Capture the cell that displays the provided text and extract its [x, y] central coordinate. 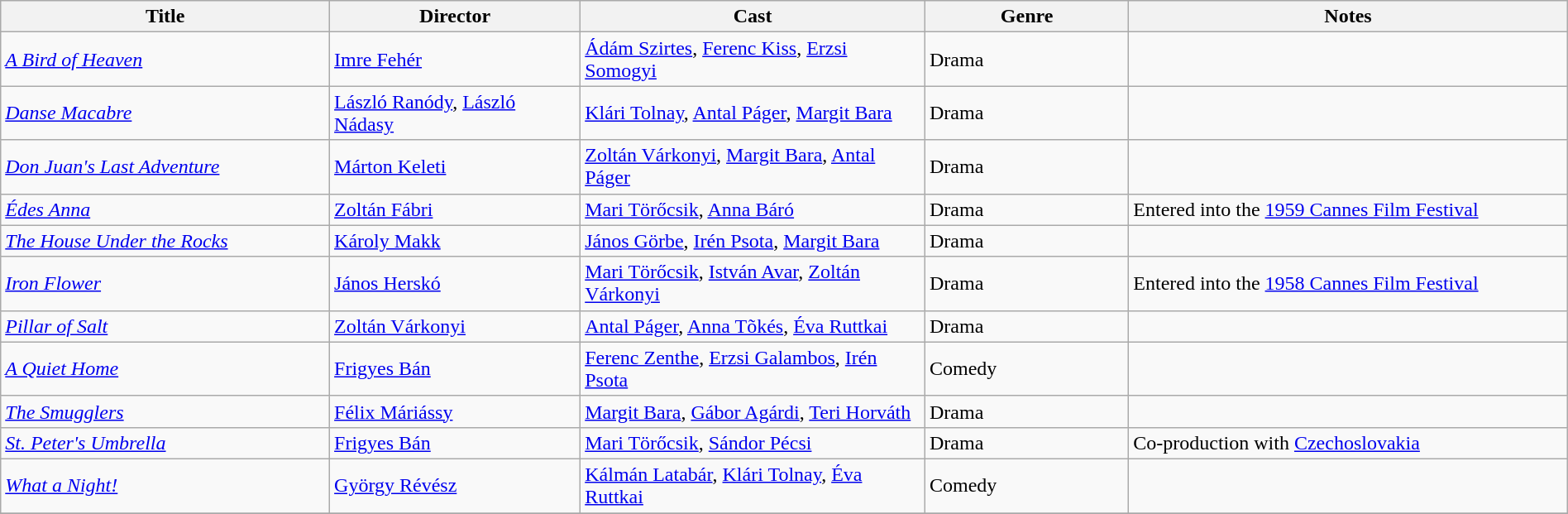
A Quiet Home [165, 369]
Entered into the 1958 Cannes Film Festival [1348, 283]
Ferenc Zenthe, Erzsi Galambos, Irén Psota [753, 369]
Mari Törőcsik, István Avar, Zoltán Várkonyi [753, 283]
Cast [753, 17]
Klári Tolnay, Antal Páger, Margit Bara [753, 113]
Édes Anna [165, 209]
Kálmán Latabár, Klári Tolnay, Éva Ruttkai [753, 485]
Zoltán Várkonyi, Margit Bara, Antal Páger [753, 167]
János Herskó [455, 283]
János Görbe, Irén Psota, Margit Bara [753, 241]
Ádám Szirtes, Ferenc Kiss, Erzsi Somogyi [753, 60]
St. Peter's Umbrella [165, 443]
Pillar of Salt [165, 326]
The Smugglers [165, 411]
Don Juan's Last Adventure [165, 167]
Félix Máriássy [455, 411]
Károly Makk [455, 241]
Entered into the 1959 Cannes Film Festival [1348, 209]
Notes [1348, 17]
Genre [1026, 17]
The House Under the Rocks [165, 241]
György Révész [455, 485]
Co-production with Czechoslovakia [1348, 443]
Director [455, 17]
László Ranódy, László Nádasy [455, 113]
A Bird of Heaven [165, 60]
Antal Páger, Anna Tõkés, Éva Ruttkai [753, 326]
Danse Macabre [165, 113]
Title [165, 17]
Zoltán Várkonyi [455, 326]
Márton Keleti [455, 167]
Zoltán Fábri [455, 209]
What a Night! [165, 485]
Margit Bara, Gábor Agárdi, Teri Horváth [753, 411]
Imre Fehér [455, 60]
Mari Törőcsik, Anna Báró [753, 209]
Mari Törőcsik, Sándor Pécsi [753, 443]
Iron Flower [165, 283]
